Find where the given text appears and provide that cell's center as (x, y) coordinate. 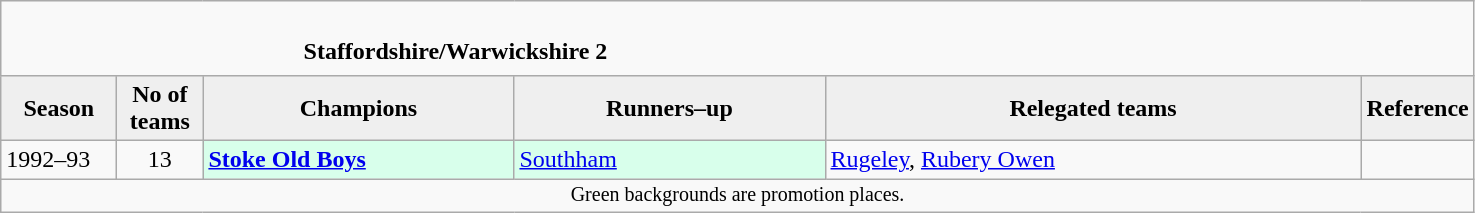
Runners–up (670, 108)
Reference (1418, 108)
1992–93 (59, 159)
Southham (670, 159)
13 (160, 159)
No of teams (160, 108)
Season (59, 108)
Relegated teams (1093, 108)
Champions (358, 108)
Green backgrounds are promotion places. (738, 194)
Rugeley, Rubery Owen (1093, 159)
Stoke Old Boys (358, 159)
